Return (X, Y) of the center of cell containing provided text 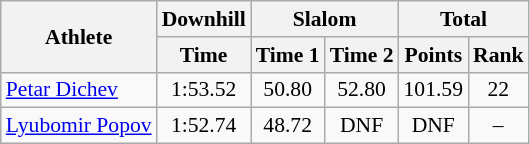
– (498, 126)
Petar Dichev (79, 90)
1:52.74 (204, 126)
Time 1 (288, 55)
101.59 (434, 90)
Time (204, 55)
22 (498, 90)
Rank (498, 55)
Points (434, 55)
Athlete (79, 36)
Total (464, 19)
Downhill (204, 19)
Lyubomir Popov (79, 126)
Time 2 (362, 55)
1:53.52 (204, 90)
48.72 (288, 126)
Slalom (325, 19)
50.80 (288, 90)
52.80 (362, 90)
